Find where the given text appears and provide that cell's center as (x, y) coordinate. 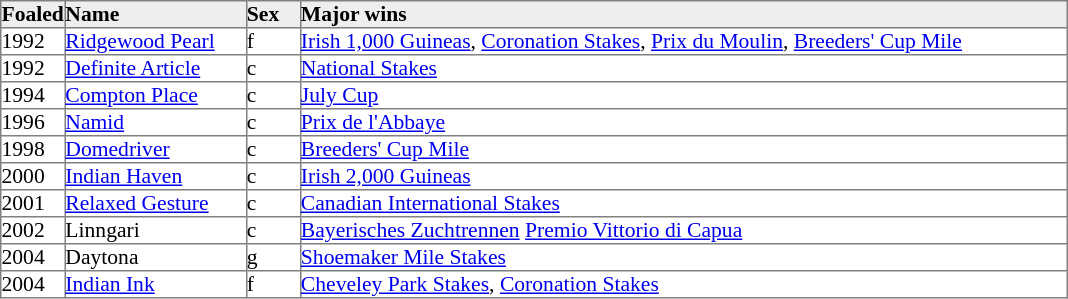
Ridgewood Pearl (156, 42)
1994 (33, 96)
Daytona (156, 258)
Definite Article (156, 68)
National Stakes (683, 68)
1996 (33, 122)
Linngari (156, 230)
July Cup (683, 96)
Breeders' Cup Mile (683, 150)
Compton Place (156, 96)
1998 (33, 150)
Canadian International Stakes (683, 204)
Indian Haven (156, 176)
2002 (33, 230)
Irish 1,000 Guineas, Coronation Stakes, Prix du Moulin, Breeders' Cup Mile (683, 42)
Indian Ink (156, 284)
Sex (273, 14)
2000 (33, 176)
Shoemaker Mile Stakes (683, 258)
Irish 2,000 Guineas (683, 176)
g (273, 258)
Prix de l'Abbaye (683, 122)
Relaxed Gesture (156, 204)
2001 (33, 204)
Bayerisches Zuchtrennen Premio Vittorio di Capua (683, 230)
Name (156, 14)
Major wins (683, 14)
Domedriver (156, 150)
Namid (156, 122)
Foaled (33, 14)
Cheveley Park Stakes, Coronation Stakes (683, 284)
